Scan for the cell matching the given text and deliver its (x, y) coordinate at center. 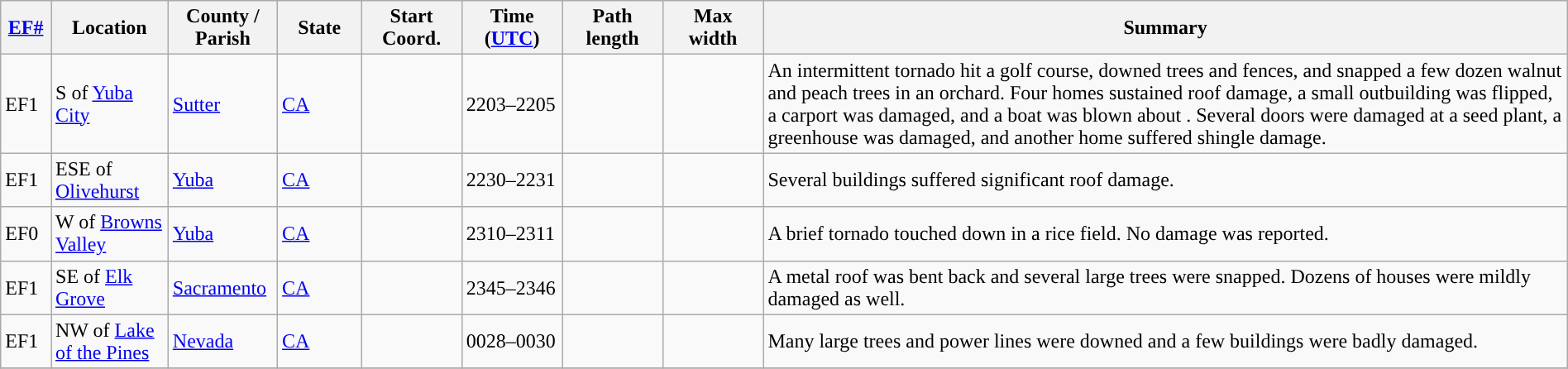
2230–2231 (512, 180)
ESE of Olivehurst (110, 180)
2345–2346 (512, 288)
Time (UTC) (512, 28)
County / Parish (222, 28)
0028–0030 (512, 341)
S of Yuba City (110, 104)
NW of Lake of the Pines (110, 341)
Summary (1165, 28)
EF# (26, 28)
State (319, 28)
SE of Elk Grove (110, 288)
A brief tornado touched down in a rice field. No damage was reported. (1165, 233)
Path length (613, 28)
Sutter (222, 104)
Location (110, 28)
2203–2205 (512, 104)
W of Browns Valley (110, 233)
Start Coord. (412, 28)
EF0 (26, 233)
Nevada (222, 341)
Max width (713, 28)
Sacramento (222, 288)
Many large trees and power lines were downed and a few buildings were badly damaged. (1165, 341)
Several buildings suffered significant roof damage. (1165, 180)
A metal roof was bent back and several large trees were snapped. Dozens of houses were mildly damaged as well. (1165, 288)
2310–2311 (512, 233)
